Detect which cell encompasses the target text, then output its (x, y) center coordinate. 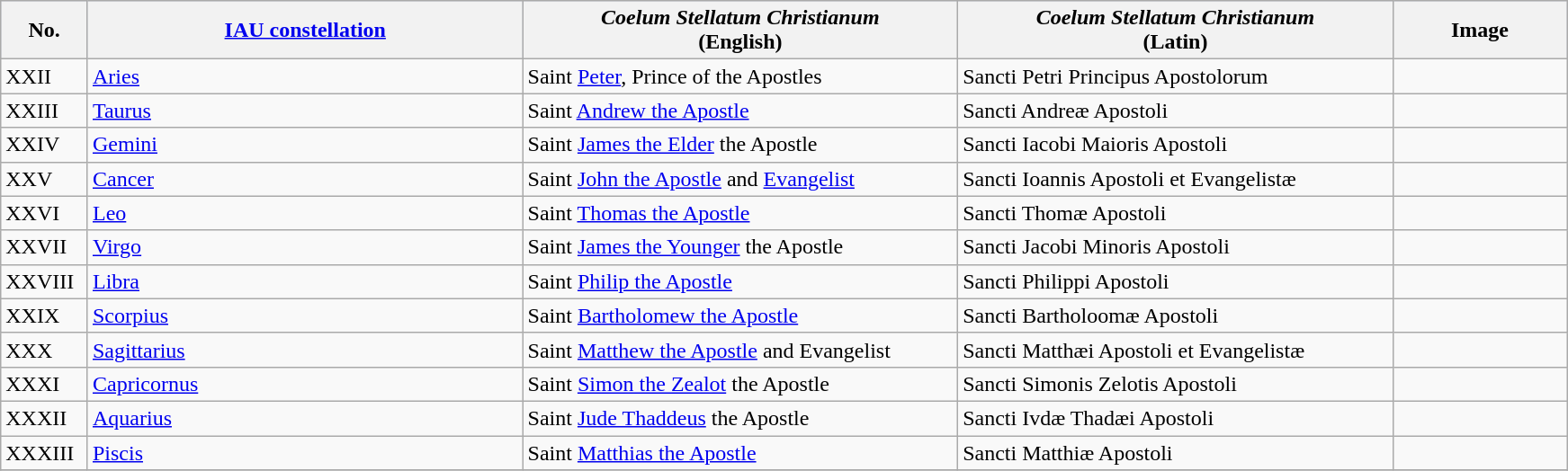
Saint Simon the Zealot the Apostle (740, 384)
XXVII (45, 247)
Sancti Bartholoomæ Apostoli (1176, 315)
Saint Bartholomew the Apostle (740, 315)
Saint Andrew the Apostle (740, 111)
Saint Peter, Prince of the Apostles (740, 76)
Sancti Matthiæ Apostoli (1176, 452)
Sancti Philippi Apostoli (1176, 281)
XXII (45, 76)
Saint Thomas the Apostle (740, 213)
Piscis (305, 452)
Taurus (305, 111)
Saint James the Younger the Apostle (740, 247)
XXV (45, 179)
Sancti Ioannis Apostoli et Evangelistæ (1176, 179)
Sancti Ivdæ Thadæi Apostoli (1176, 418)
Leo (305, 213)
Aquarius (305, 418)
Gemini (305, 145)
Cancer (305, 179)
Sancti Andreæ Apostoli (1176, 111)
Image (1479, 31)
Saint Matthias the Apostle (740, 452)
XXIX (45, 315)
XXXIII (45, 452)
Capricornus (305, 384)
XXVIII (45, 281)
XXXII (45, 418)
Sagittarius (305, 350)
Saint Philip the Apostle (740, 281)
Saint Matthew the Apostle and Evangelist (740, 350)
No. (45, 31)
Aries (305, 76)
Scorpius (305, 315)
Coelum Stellatum Christianum (English) (740, 31)
XXVI (45, 213)
XXIII (45, 111)
Sancti Simonis Zelotis Apostoli (1176, 384)
IAU constellation (305, 31)
Sancti Jacobi Minoris Apostoli (1176, 247)
XXXI (45, 384)
Virgo (305, 247)
Saint Jude Thaddeus the Apostle (740, 418)
Sancti Thomæ Apostoli (1176, 213)
XXIV (45, 145)
Sancti Matthæi Apostoli et Evangelistæ (1176, 350)
Sancti Iacobi Maioris Apostoli (1176, 145)
Libra (305, 281)
Sancti Petri Principus Apostolorum (1176, 76)
Coelum Stellatum Christianum (Latin) (1176, 31)
XXX (45, 350)
Saint James the Elder the Apostle (740, 145)
Saint John the Apostle and Evangelist (740, 179)
